Provide the [x, y] coordinate of the cell's center where the given text is located.  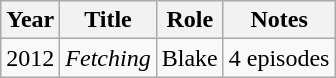
Notes [279, 20]
4 episodes [279, 58]
Title [108, 20]
Fetching [108, 58]
Role [190, 20]
2012 [30, 58]
Year [30, 20]
Blake [190, 58]
